Extract the (X, Y) coordinate from the center of the cell holding the provided text.  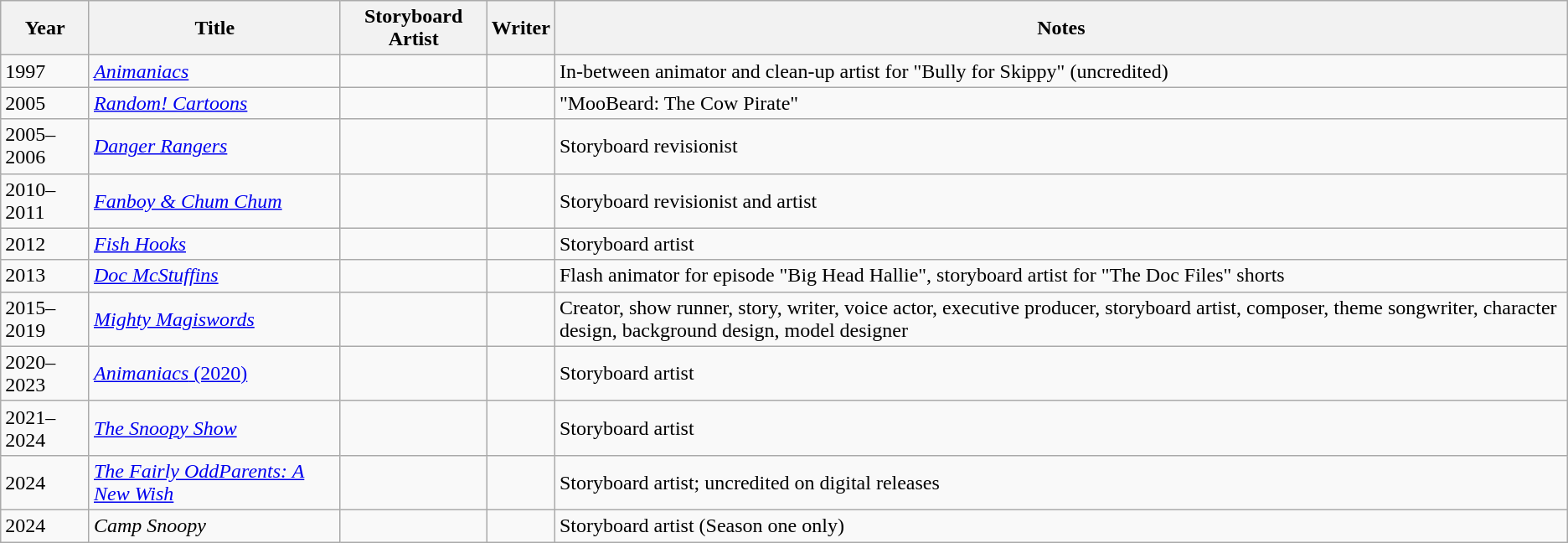
2010–2011 (45, 201)
Animaniacs (214, 71)
Mighty Magiswords (214, 318)
2015–2019 (45, 318)
Camp Snoopy (214, 525)
2021–2024 (45, 427)
Fish Hooks (214, 244)
Storyboard artist; uncredited on digital releases (1060, 483)
1997 (45, 71)
Storyboard Artist (414, 28)
Writer (521, 28)
Random! Cartoons (214, 103)
2020–2023 (45, 374)
Notes (1060, 28)
"MooBeard: The Cow Pirate" (1060, 103)
2013 (45, 276)
Danger Rangers (214, 146)
The Snoopy Show (214, 427)
Year (45, 28)
2005 (45, 103)
In-between animator and clean-up artist for "Bully for Skippy" (uncredited) (1060, 71)
2005–2006 (45, 146)
Storyboard artist (Season one only) (1060, 525)
Animaniacs (2020) (214, 374)
Title (214, 28)
Flash animator for episode "Big Head Hallie", storyboard artist for "The Doc Files" shorts (1060, 276)
Storyboard revisionist (1060, 146)
Storyboard revisionist and artist (1060, 201)
Fanboy & Chum Chum (214, 201)
The Fairly OddParents: A New Wish (214, 483)
2012 (45, 244)
Doc McStuffins (214, 276)
